Identify which cell holds the provided text, then report its [X, Y] central coordinate. 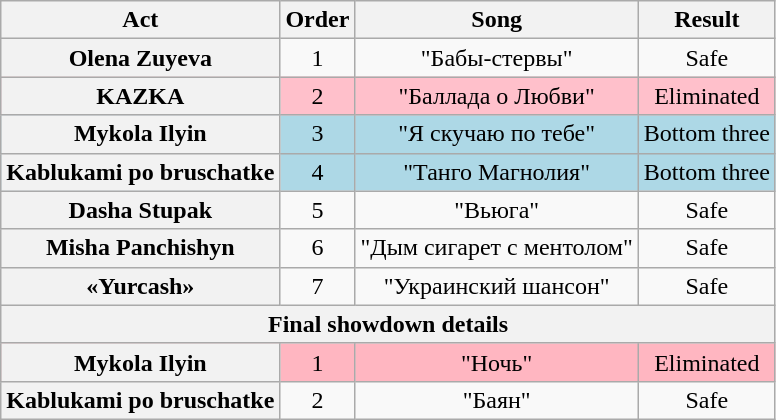
Misha Panchishyn [140, 248]
Order [318, 20]
Olena Zuyeva [140, 58]
6 [318, 248]
"Украинский шансон" [496, 286]
"Бабы-стервы" [496, 58]
"Я скучаю по тебе" [496, 134]
7 [318, 286]
"Дым сигарет с ментолом" [496, 248]
4 [318, 172]
"Баллада о Любви" [496, 96]
KAZKA [140, 96]
"Танго Магнолия" [496, 172]
Dasha Stupak [140, 210]
Act [140, 20]
5 [318, 210]
Result [706, 20]
"Ночь" [496, 362]
«Yurcash» [140, 286]
Song [496, 20]
"Вьюга" [496, 210]
"Баян" [496, 400]
3 [318, 134]
Final showdown details [388, 324]
